Extract the (x, y) coordinate from the center of the cell holding the provided text.  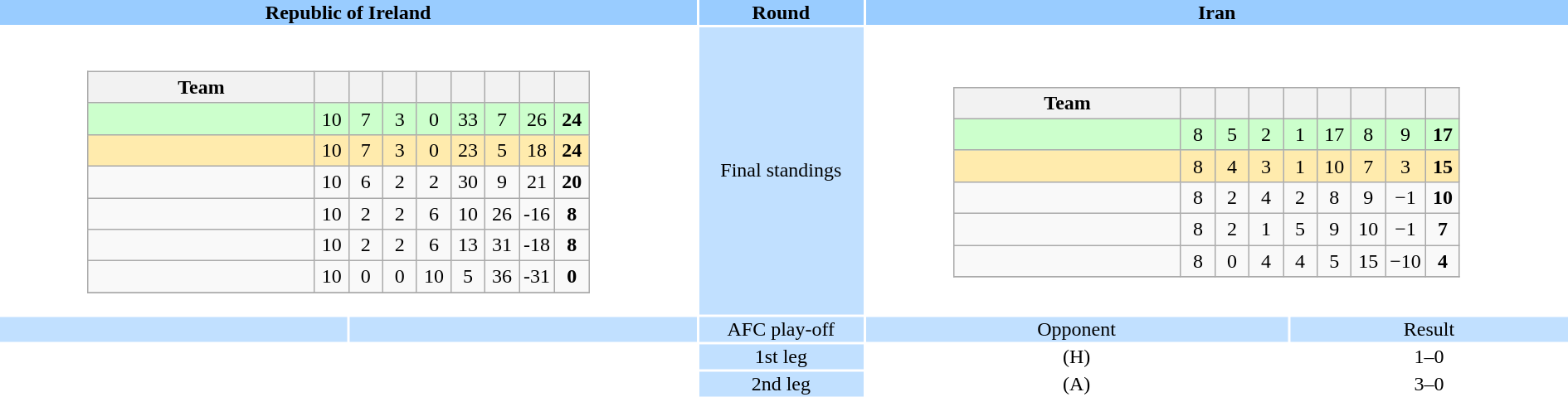
−10 (1405, 261)
(A) (1077, 384)
Final standings (781, 171)
33 (468, 119)
-18 (538, 245)
13 (468, 245)
Result (1429, 329)
30 (468, 182)
20 (572, 182)
Opponent (1077, 329)
Round (781, 12)
Iran (1216, 12)
1st leg (781, 356)
Team 10 7 3 0 33 7 26 24 10 7 3 0 23 5 18 24 10 6 2 2 30 9 21 20 10 2 2 6 10 26 -16 8 10 2 2 6 13 31 -18 8 10 0 0 10 5 36 -31 0 (348, 171)
2nd leg (781, 384)
AFC play-off (781, 329)
3–0 (1429, 384)
21 (538, 182)
23 (468, 150)
-16 (538, 213)
Team 8 5 2 1 17 8 9 17 8 4 3 1 10 7 3 15 8 2 4 2 8 9 −1 10 8 2 1 5 9 10 −1 7 8 0 4 4 5 15 −10 4 (1216, 171)
(H) (1077, 356)
Republic of Ireland (348, 12)
-31 (538, 277)
18 (538, 150)
31 (503, 245)
1–0 (1429, 356)
36 (503, 277)
